Detect which cell encompasses the target text, then output its (X, Y) center coordinate. 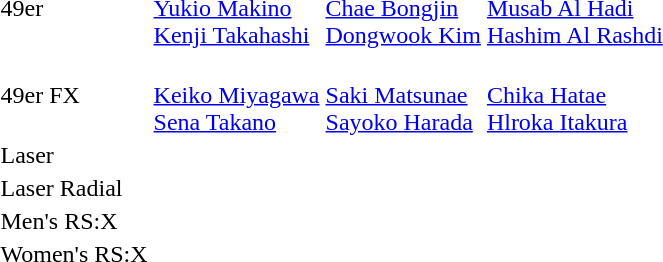
Saki MatsunaeSayoko Harada (403, 95)
Keiko MiyagawaSena Takano (236, 95)
